For the text-containing cell, return its midpoint in [X, Y] coordinate format. 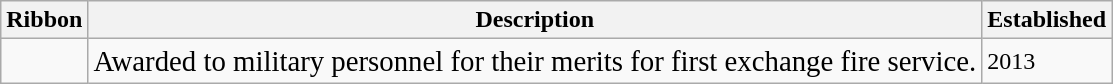
2013 [1047, 61]
Awarded to military personnel for their merits for first exchange fire service. [535, 61]
Established [1047, 20]
Ribbon [44, 20]
Description [535, 20]
